Return the [x, y] coordinate for the center point of the cell that contains the specified text.  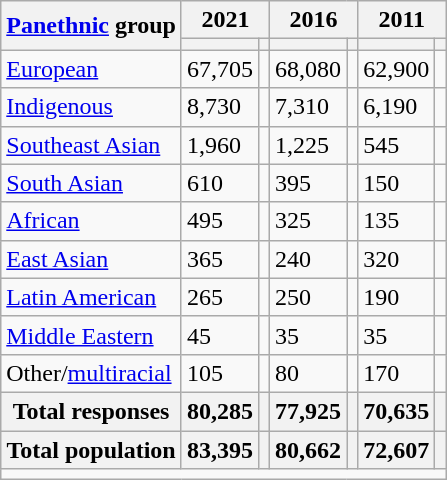
250 [308, 297]
77,925 [308, 411]
72,607 [396, 449]
240 [308, 259]
80 [308, 373]
80,285 [220, 411]
Total population [92, 449]
6,190 [396, 107]
Southeast Asian [92, 145]
2021 [225, 20]
South Asian [92, 183]
610 [220, 183]
62,900 [396, 69]
135 [396, 221]
2011 [402, 20]
83,395 [220, 449]
2016 [314, 20]
395 [308, 183]
Indigenous [92, 107]
African [92, 221]
Other/multiracial [92, 373]
190 [396, 297]
67,705 [220, 69]
150 [396, 183]
325 [308, 221]
45 [220, 335]
70,635 [396, 411]
Middle Eastern [92, 335]
105 [220, 373]
365 [220, 259]
East Asian [92, 259]
Panethnic group [92, 26]
320 [396, 259]
8,730 [220, 107]
80,662 [308, 449]
7,310 [308, 107]
265 [220, 297]
170 [396, 373]
Latin American [92, 297]
1,960 [220, 145]
545 [396, 145]
495 [220, 221]
68,080 [308, 69]
European [92, 69]
1,225 [308, 145]
Total responses [92, 411]
